Search for the cell housing the specified text and yield its [X, Y] center coordinate. 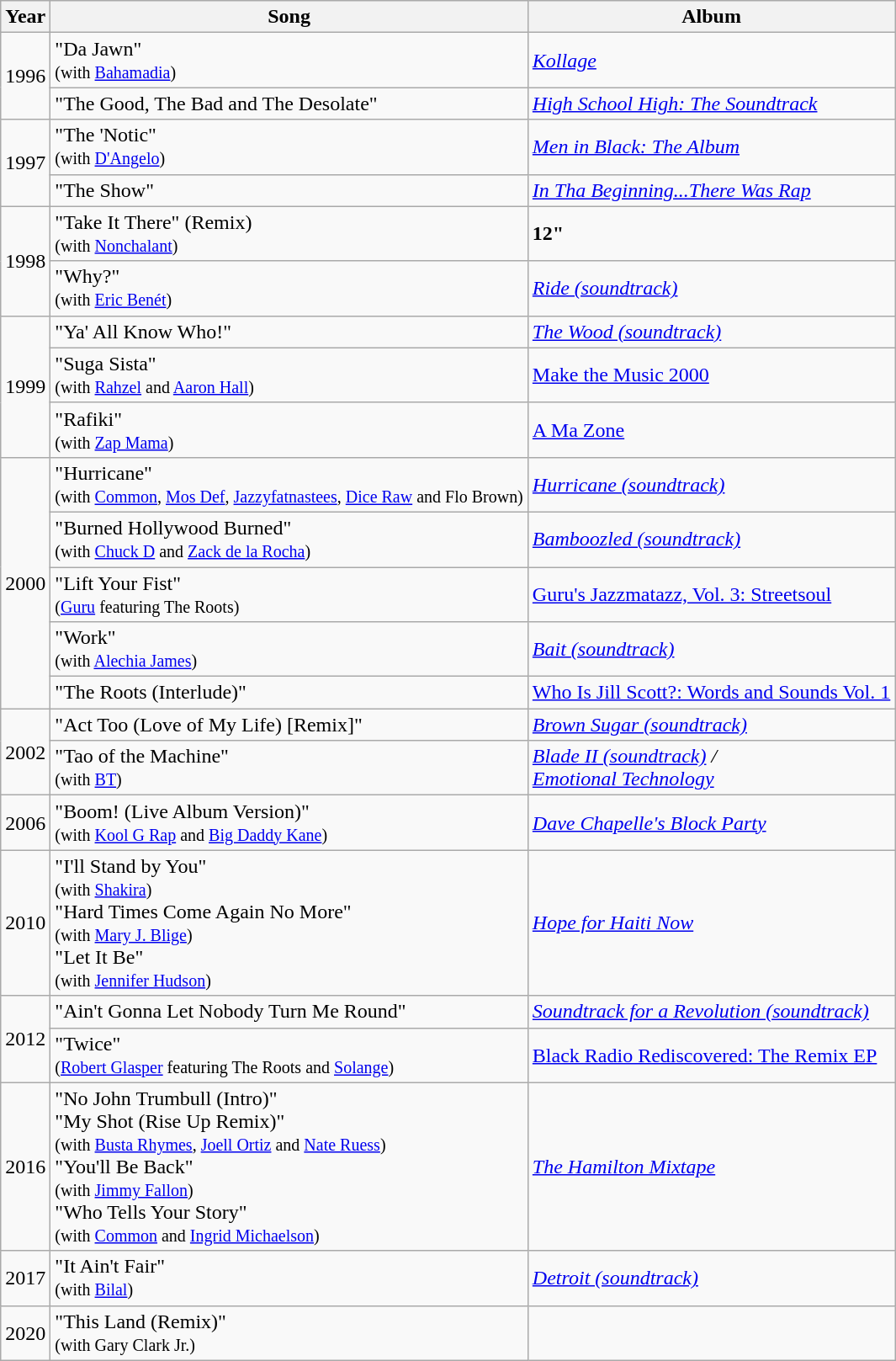
1996 [25, 76]
"Take It There" (Remix)(with Nonchalant) [289, 234]
2020 [25, 1333]
Blade II (soundtrack) / Emotional Technology [711, 768]
"Hurricane" (with Common, Mos Def, Jazzyfatnastees, Dice Raw and Flo Brown) [289, 485]
A Ma Zone [711, 429]
Black Radio Rediscovered: The Remix EP [711, 1055]
"I'll Stand by You" (with Shakira)"Hard Times Come Again No More" (with Mary J. Blige)"Let It Be" (with Jennifer Hudson) [289, 922]
"The Good, The Bad and The Desolate" [289, 104]
Year [25, 17]
"Work" (with Alechia James) [289, 650]
Bamboozled (soundtrack) [711, 539]
1999 [25, 386]
High School High: The Soundtrack [711, 104]
Detroit (soundtrack) [711, 1278]
Guru's Jazzmatazz, Vol. 3: Streetsoul [711, 594]
In Tha Beginning...There Was Rap [711, 190]
"Lift Your Fist"(Guru featuring The Roots) [289, 594]
"It Ain't Fair" (with Bilal) [289, 1278]
Hurricane (soundtrack) [711, 485]
"Burned Hollywood Burned" (with Chuck D and Zack de la Rocha) [289, 539]
2010 [25, 922]
1998 [25, 261]
"Rafiki"(with Zap Mama) [289, 429]
2002 [25, 752]
The Wood (soundtrack) [711, 332]
1997 [25, 163]
Song [289, 17]
Bait (soundtrack) [711, 650]
"Da Jawn" (with Bahamadia) [289, 61]
Kollage [711, 61]
Soundtrack for a Revolution (soundtrack) [711, 1012]
12" [711, 234]
"Twice"(Robert Glasper featuring The Roots and Solange) [289, 1055]
"Why?" (with Eric Benét) [289, 288]
Make the Music 2000 [711, 375]
2006 [25, 823]
"The Roots (Interlude)" [289, 693]
"Tao of the Machine" (with BT) [289, 768]
"Suga Sista"(with Rahzel and Aaron Hall) [289, 375]
The Hamilton Mixtape [711, 1167]
Hope for Haiti Now [711, 922]
Men in Black: The Album [711, 146]
2017 [25, 1278]
Brown Sugar (soundtrack) [711, 725]
"Ya' All Know Who!" [289, 332]
"The Show" [289, 190]
Dave Chapelle's Block Party [711, 823]
Ride (soundtrack) [711, 288]
Who Is Jill Scott?: Words and Sounds Vol. 1 [711, 693]
"This Land (Remix)"(with Gary Clark Jr.) [289, 1333]
2016 [25, 1167]
"Act Too (Love of My Life) [Remix]" [289, 725]
2012 [25, 1039]
"Boom! (Live Album Version)" (with Kool G Rap and Big Daddy Kane) [289, 823]
"Ain't Gonna Let Nobody Turn Me Round" [289, 1012]
2000 [25, 582]
Album [711, 17]
"The 'Notic" (with D'Angelo) [289, 146]
